For the text-containing cell, return its midpoint in [x, y] coordinate format. 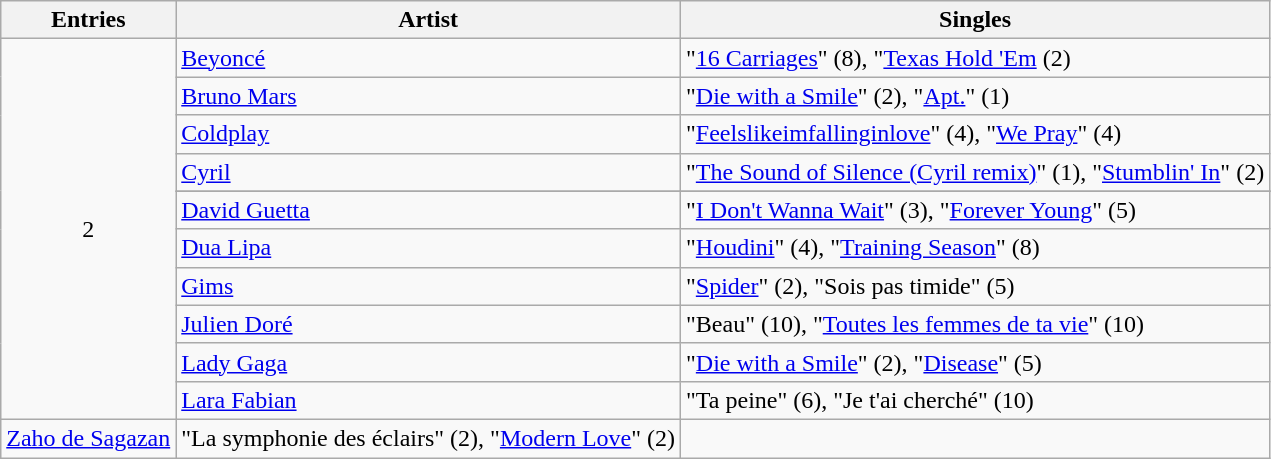
"16 Carriages" (8), "Texas Hold 'Em (2) [976, 58]
Bruno Mars [428, 96]
Cyril [428, 172]
"Spider" (2), "Sois pas timide" (5) [976, 286]
Singles [976, 20]
Julien Doré [428, 324]
"Houdini" (4), "Training Season" (8) [976, 248]
"Beau" (10), "Toutes les femmes de ta vie" (10) [976, 324]
"Die with a Smile" (2), "Apt." (1) [976, 96]
Artist [428, 20]
David Guetta [428, 210]
Gims [428, 286]
"La symphonie des éclairs" (2), "Modern Love" (2) [428, 438]
Entries [88, 20]
"Ta peine" (6), "Je t'ai cherché" (10) [976, 400]
Dua Lipa [428, 248]
Zaho de Sagazan [88, 438]
Lara Fabian [428, 400]
"Feelslikeimfallinginlove" (4), "We Pray" (4) [976, 134]
Coldplay [428, 134]
"Die with a Smile" (2), "Disease" (5) [976, 362]
2 [88, 230]
Beyoncé [428, 58]
"I Don't Wanna Wait" (3), "Forever Young" (5) [976, 210]
"The Sound of Silence (Cyril remix)" (1), "Stumblin' In" (2) [976, 172]
Lady Gaga [428, 362]
